Output the [X, Y] coordinate of the center of the cell containing the given text.  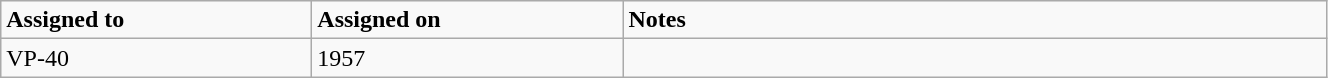
1957 [468, 58]
Assigned to [156, 20]
VP-40 [156, 58]
Assigned on [468, 20]
Notes [975, 20]
